Provide the [x, y] coordinate of the cell's center where the given text is located.  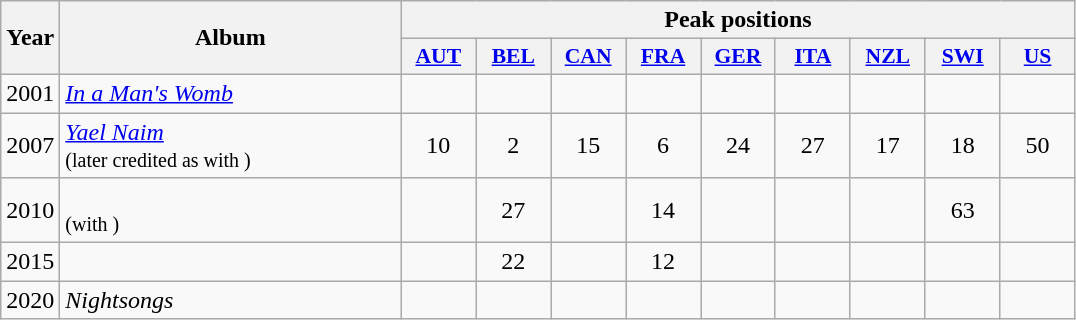
AUT [438, 57]
CAN [588, 57]
14 [664, 210]
6 [664, 144]
2001 [30, 93]
12 [664, 262]
Album [230, 38]
22 [514, 262]
Yael Naim(later credited as with ) [230, 144]
(with ) [230, 210]
ITA [812, 57]
2007 [30, 144]
63 [962, 210]
24 [738, 144]
FRA [664, 57]
2 [514, 144]
GER [738, 57]
Nightsongs [230, 300]
US [1038, 57]
15 [588, 144]
17 [888, 144]
SWI [962, 57]
Year [30, 38]
BEL [514, 57]
2010 [30, 210]
In a Man's Womb [230, 93]
2015 [30, 262]
50 [1038, 144]
10 [438, 144]
2020 [30, 300]
NZL [888, 57]
18 [962, 144]
Peak positions [738, 20]
